Search for the cell housing the specified text and yield its (x, y) center coordinate. 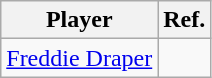
Ref. (184, 20)
Freddie Draper (80, 58)
Player (80, 20)
